Search for the cell housing the specified text and yield its [x, y] center coordinate. 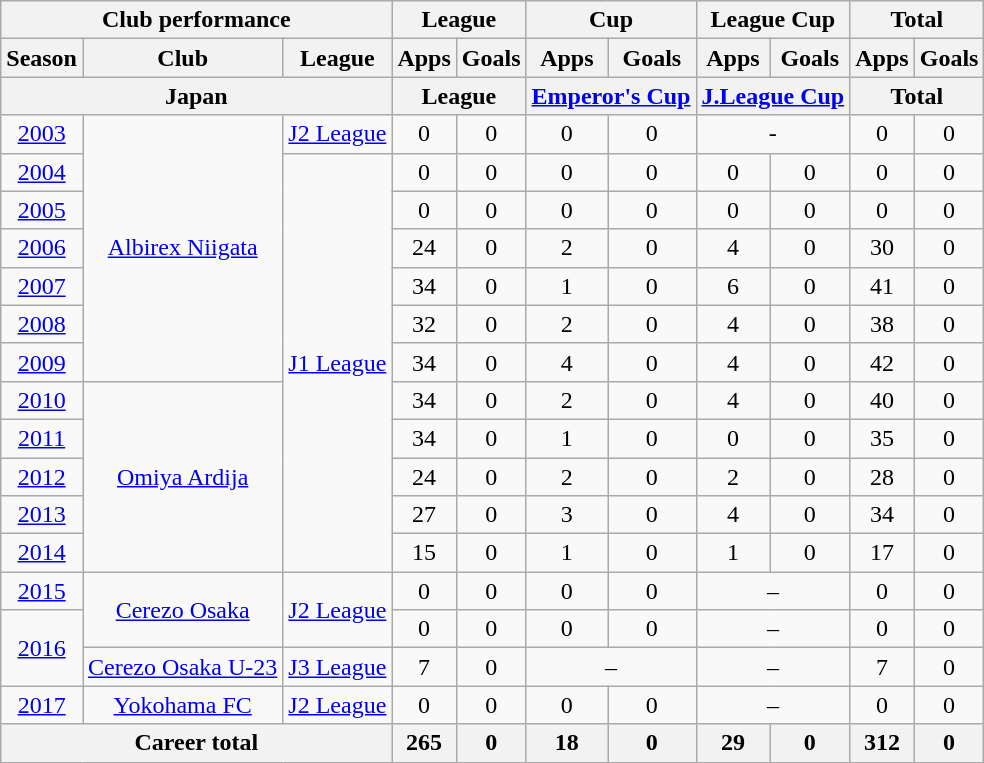
27 [424, 515]
2005 [42, 210]
32 [424, 324]
41 [882, 286]
15 [424, 553]
40 [882, 400]
Japan [196, 96]
28 [882, 477]
35 [882, 438]
Cerezo Osaka U-23 [182, 667]
2011 [42, 438]
18 [567, 743]
2014 [42, 553]
League Cup [773, 20]
Cup [611, 20]
2004 [42, 172]
312 [882, 743]
Club performance [196, 20]
Albirex Niigata [182, 248]
17 [882, 553]
38 [882, 324]
J.League Cup [773, 96]
J3 League [338, 667]
2016 [42, 648]
6 [733, 286]
Club [182, 58]
29 [733, 743]
2009 [42, 362]
- [773, 134]
Career total [196, 743]
2013 [42, 515]
2008 [42, 324]
2007 [42, 286]
2010 [42, 400]
Emperor's Cup [611, 96]
2015 [42, 591]
30 [882, 248]
2003 [42, 134]
3 [567, 515]
Cerezo Osaka [182, 610]
J1 League [338, 362]
42 [882, 362]
2006 [42, 248]
Omiya Ardija [182, 476]
2012 [42, 477]
Yokohama FC [182, 705]
2017 [42, 705]
Season [42, 58]
265 [424, 743]
